Return [X, Y] of the center of cell containing provided text 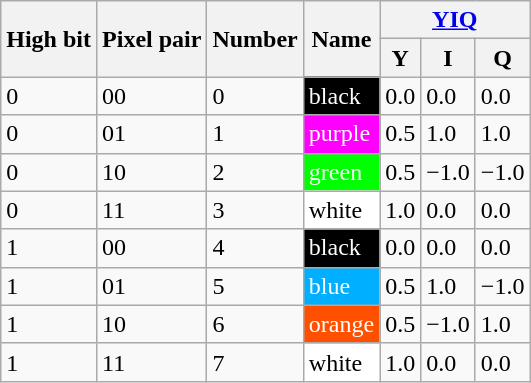
green [341, 172]
Q [502, 58]
Pixel pair [152, 39]
Number [255, 39]
Y [400, 58]
purple [341, 134]
Name [341, 39]
High bit [49, 39]
2 [255, 172]
5 [255, 286]
7 [255, 362]
blue [341, 286]
3 [255, 210]
orange [341, 324]
YIQ [455, 20]
6 [255, 324]
I [448, 58]
4 [255, 248]
